Identify which cell holds the provided text, then report its [x, y] central coordinate. 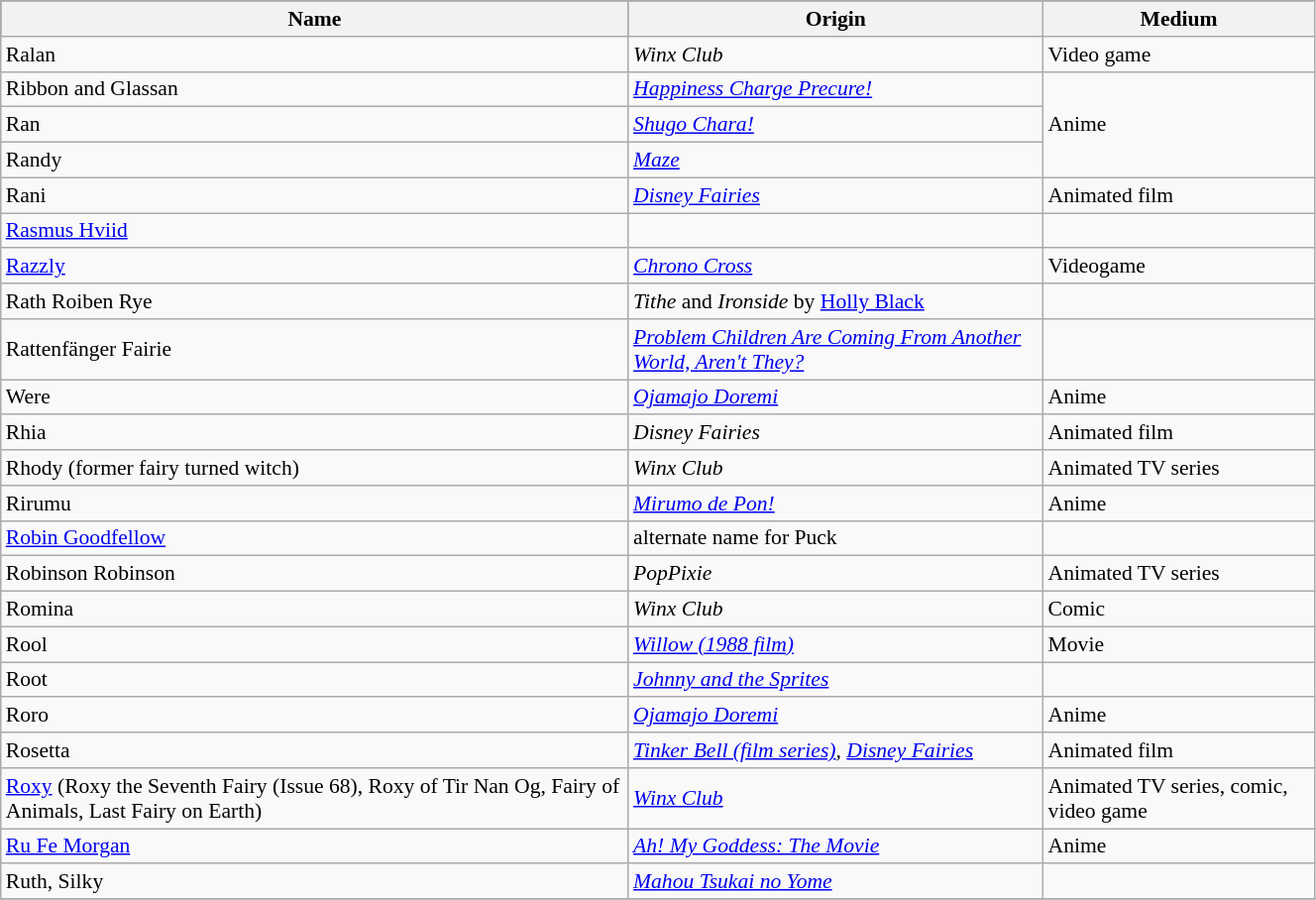
Rath Roiben Rye [315, 301]
Romina [315, 610]
Willow (1988 film) [836, 644]
Tinker Bell (film series), Disney Fairies [836, 750]
Rasmus Hviid [315, 231]
Ribbon and Glassan [315, 89]
Movie [1179, 644]
Robin Goodfellow [315, 538]
PopPixie [836, 574]
Johnny and the Sprites [836, 680]
Animated TV series, comic, video game [1179, 799]
Ran [315, 125]
Origin [836, 19]
Rhia [315, 433]
Rirumu [315, 504]
Medium [1179, 19]
Mirumo de Pon! [836, 504]
Rosetta [315, 750]
Randy [315, 161]
Videogame [1179, 267]
Rattenfänger Fairie [315, 349]
Razzly [315, 267]
Ruth, Silky [315, 882]
Ah! My Goddess: The Movie [836, 846]
Ralan [315, 55]
Mahou Tsukai no Yome [836, 882]
Happiness Charge Precure! [836, 89]
Roxy (Roxy the Seventh Fairy (Issue 68), Roxy of Tir Nan Og, Fairy of Animals, Last Fairy on Earth) [315, 799]
Shugo Chara! [836, 125]
Roro [315, 716]
Robinson Robinson [315, 574]
Root [315, 680]
Name [315, 19]
Chrono Cross [836, 267]
Tithe and Ironside by Holly Black [836, 301]
Ru Fe Morgan [315, 846]
Comic [1179, 610]
Were [315, 397]
Video game [1179, 55]
Rani [315, 195]
Problem Children Are Coming From Another World, Aren't They? [836, 349]
alternate name for Puck [836, 538]
Rool [315, 644]
Rhody (former fairy turned witch) [315, 468]
Maze [836, 161]
